Search for the cell housing the specified text and yield its [X, Y] center coordinate. 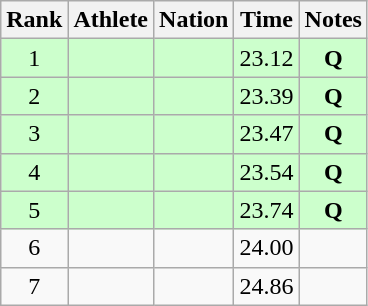
Athlete [111, 20]
1 [34, 58]
3 [34, 134]
Rank [34, 20]
23.12 [266, 58]
23.54 [266, 172]
Notes [333, 20]
23.47 [266, 134]
7 [34, 286]
5 [34, 210]
Time [266, 20]
23.74 [266, 210]
24.00 [266, 248]
2 [34, 96]
Nation [194, 20]
4 [34, 172]
6 [34, 248]
24.86 [266, 286]
23.39 [266, 96]
